Locate the cell with the specified text and output its (X, Y) center coordinate. 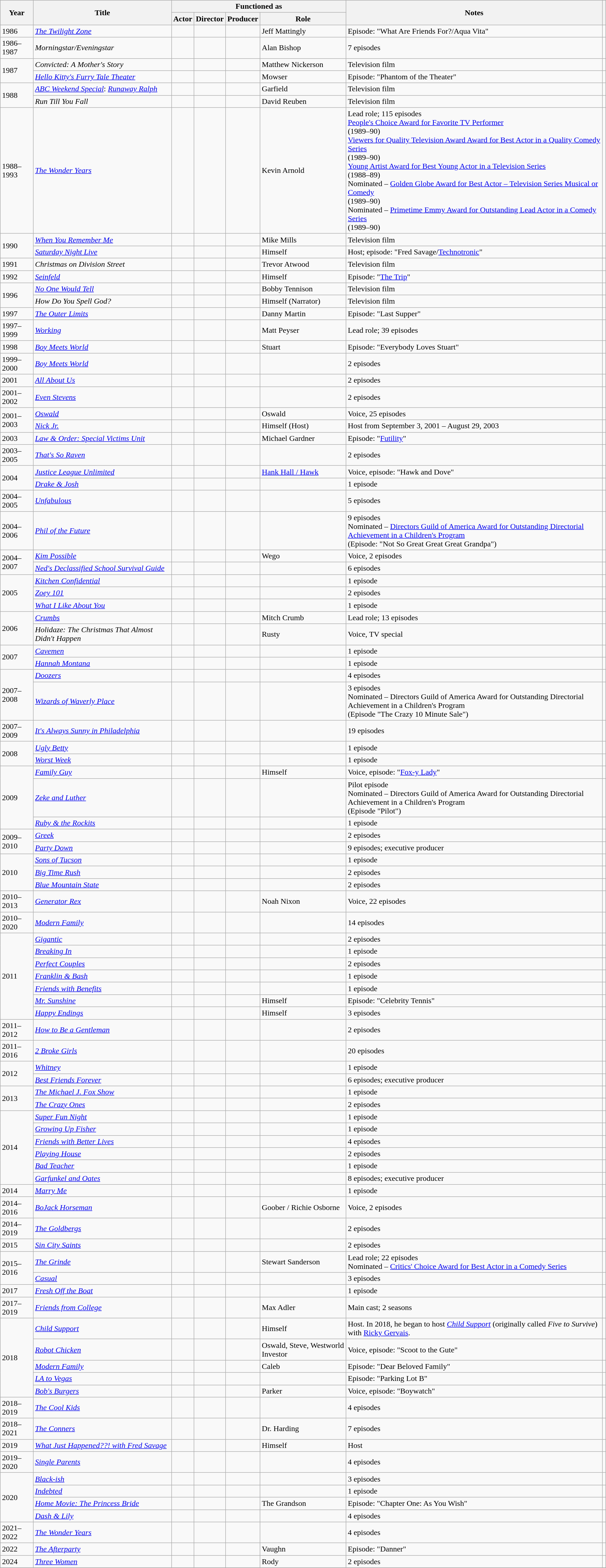
2003–2005 (17, 455)
David Reuben (303, 101)
Producer (243, 19)
Notes (474, 13)
Justice League Unlimited (102, 472)
14 episodes (474, 923)
Mike Mills (303, 240)
The Grinde (102, 1262)
2017 (17, 1291)
9 episodes; executive producer (474, 848)
The Twilight Zone (102, 31)
2007 (17, 657)
Actor (183, 19)
BoJack Horseman (102, 1207)
2004–2006 (17, 531)
How Do You Spell God? (102, 301)
2024 (17, 1562)
Matthew Nickerson (303, 64)
2018–2021 (17, 1429)
2014–2019 (17, 1228)
2007–2009 (17, 731)
Cavemen (102, 651)
Rusty (303, 634)
Even Stevens (102, 397)
Voice, episode: "Scoot to the Gute" (474, 1350)
Lead role; 22 episodesNominated – Critics' Choice Award for Best Actor in a Comedy Series (474, 1262)
Kevin Arnold (303, 170)
Director (210, 19)
Voice, episode: "Boywatch" (474, 1391)
Morningstar/Eveningstar (102, 48)
Goober / Richie Osborne (303, 1207)
2013 (17, 1098)
Phil of the Future (102, 531)
Voice, 22 episodes (474, 901)
1997 (17, 314)
Blue Mountain State (102, 885)
Greek (102, 835)
2009 (17, 798)
The Cool Kids (102, 1407)
Lead role; 13 episodes (474, 618)
When You Remember Me (102, 240)
Seinfeld (102, 277)
2008 (17, 754)
What I Like About You (102, 605)
ABC Weekend Special: Runaway Ralph (102, 89)
Episode: "Futility" (474, 438)
Fresh Off the Boat (102, 1291)
2021–2022 (17, 1532)
1997–1999 (17, 330)
Voice, TV special (474, 634)
The Grandson (303, 1503)
1986–1987 (17, 48)
Breaking In (102, 951)
What Just Happened??! with Fred Savage (102, 1445)
Black-ish (102, 1479)
Episode: "Danner" (474, 1549)
Doozers (102, 676)
The Afterparty (102, 1549)
It's Always Sunny in Philadelphia (102, 731)
Role (303, 19)
1988 (17, 95)
Title (102, 13)
1991 (17, 264)
2017–2019 (17, 1308)
Single Parents (102, 1462)
Hank Hall / Hawk (303, 472)
2019–2020 (17, 1462)
Bobby Tennison (303, 289)
Himself (Narrator) (303, 301)
Noah Nixon (303, 901)
Pilot episodeNominated – Directors Guild of America Award for Outstanding Directorial Achievement in a Children's Program(Episode "Pilot") (474, 798)
2011–2012 (17, 1029)
Matt Peyser (303, 330)
2 Broke Girls (102, 1051)
Home Movie: The Princess Bride (102, 1503)
2006 (17, 628)
Episode: "What Are Friends For?/Aqua Vita" (474, 31)
Episode: "Dear Beloved Family" (474, 1366)
Rody (303, 1562)
Convicted: A Mother's Story (102, 64)
2009–2010 (17, 842)
Stewart Sanderson (303, 1262)
2010–2013 (17, 901)
Main cast; 2 seasons (474, 1308)
1999–2000 (17, 364)
Three Women (102, 1562)
How to Be a Gentleman (102, 1029)
Whitney (102, 1068)
1986 (17, 31)
2004–2007 (17, 562)
Hello Kitty's Furry Tale Theater (102, 77)
1996 (17, 295)
Bob's Burgers (102, 1391)
Functioned as (259, 6)
Marry Me (102, 1191)
Mowser (303, 77)
2018 (17, 1358)
Episode: "Everybody Loves Stuart" (474, 347)
2011–2016 (17, 1051)
20 episodes (474, 1051)
Casual (102, 1279)
Kitchen Confidential (102, 581)
2010–2020 (17, 923)
Friends with Better Lives (102, 1141)
Mitch Crumb (303, 618)
Danny Martin (303, 314)
2015 (17, 1245)
Episode: "The Trip" (474, 277)
Drake & Josh (102, 484)
That's So Raven (102, 455)
Max Adler (303, 1308)
Child Support (102, 1328)
2007–2008 (17, 695)
19 episodes (474, 731)
Vaughn (303, 1549)
2001–2003 (17, 420)
Party Down (102, 848)
Zoey 101 (102, 593)
Working (102, 330)
2004–2005 (17, 500)
Michael Gardner (303, 438)
Saturday Night Live (102, 252)
Wizards of Waverly Place (102, 701)
Garfunkel and Oates (102, 1178)
Nick Jr. (102, 426)
Indebted (102, 1491)
Big Time Rush (102, 872)
Host; episode: "Fred Savage/Technotronic" (474, 252)
1992 (17, 277)
2010 (17, 872)
2015–2016 (17, 1268)
1987 (17, 71)
Family Guy (102, 772)
1990 (17, 246)
Christmas on Division Street (102, 264)
Trevor Atwood (303, 264)
Himself (Host) (303, 426)
The Outer Limits (102, 314)
Worst Week (102, 760)
1988–1993 (17, 170)
2001–2002 (17, 397)
Episode: "Chapter One: As You Wish" (474, 1503)
Lead role; 39 episodes (474, 330)
2012 (17, 1074)
2020 (17, 1497)
Dr. Harding (303, 1429)
Generator Rex (102, 901)
Run Till You Fall (102, 101)
6 episodes; executive producer (474, 1080)
Playing House (102, 1154)
Episode: "Parking Lot B" (474, 1379)
Episode: "Phantom of the Theater" (474, 77)
The Michael J. Fox Show (102, 1092)
The Crazy Ones (102, 1104)
Wego (303, 556)
Gigantic (102, 939)
Alan Bishop (303, 48)
Dash & Lily (102, 1516)
Holidaze: The Christmas That Almost Didn't Happen (102, 634)
Sin City Saints (102, 1245)
Crumbs (102, 618)
Stuart (303, 347)
Unfabulous (102, 500)
Host (474, 1445)
Ruby & the Rockits (102, 823)
Voice, episode: "Hawk and Dove" (474, 472)
Ugly Betty (102, 747)
Perfect Couples (102, 964)
Jeff Mattingly (303, 31)
Super Fun Night (102, 1117)
Happy Endings (102, 1013)
All About Us (102, 380)
2019 (17, 1445)
Garfield (303, 89)
Hannah Montana (102, 663)
Best Friends Forever (102, 1080)
Sons of Tucson (102, 860)
Growing Up Fisher (102, 1129)
Robot Chicken (102, 1350)
Bad Teacher (102, 1166)
Episode: "Celebrity Tennis" (474, 1001)
The Goldbergs (102, 1228)
Parker (303, 1391)
Friends from College (102, 1308)
2018–2019 (17, 1407)
No One Would Tell (102, 289)
Mr. Sunshine (102, 1001)
Voice, episode: "Fox-y Lady" (474, 772)
LA to Vegas (102, 1379)
2014–2016 (17, 1207)
2005 (17, 593)
Law & Order: Special Victims Unit (102, 438)
2011 (17, 976)
Zeke and Luther (102, 798)
Friends with Benefits (102, 988)
Host from September 3, 2001 – August 29, 2003 (474, 426)
2001 (17, 380)
2004 (17, 478)
Episode: "Last Supper" (474, 314)
Host. In 2018, he began to host Child Support (originally called Five to Survive) with Ricky Gervais. (474, 1328)
Year (17, 13)
5 episodes (474, 500)
The Conners (102, 1429)
6 episodes (474, 568)
2022 (17, 1549)
Oswald, Steve, Westworld Investor (303, 1350)
Kim Possible (102, 556)
Franklin & Bash (102, 976)
Caleb (303, 1366)
Ned's Declassified School Survival Guide (102, 568)
2003 (17, 438)
8 episodes; executive producer (474, 1178)
1998 (17, 347)
Voice, 25 episodes (474, 414)
